Scan for the cell matching the given text and deliver its (X, Y) coordinate at center. 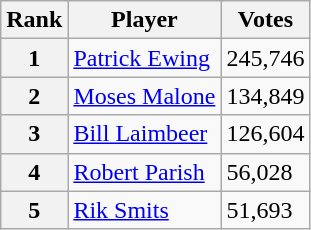
Votes (266, 20)
Moses Malone (144, 96)
Rank (34, 20)
Bill Laimbeer (144, 134)
3 (34, 134)
134,849 (266, 96)
Rik Smits (144, 210)
2 (34, 96)
1 (34, 58)
Player (144, 20)
5 (34, 210)
4 (34, 172)
51,693 (266, 210)
Robert Parish (144, 172)
56,028 (266, 172)
245,746 (266, 58)
Patrick Ewing (144, 58)
126,604 (266, 134)
